Extract the [x, y] coordinate from the center of the cell holding the provided text.  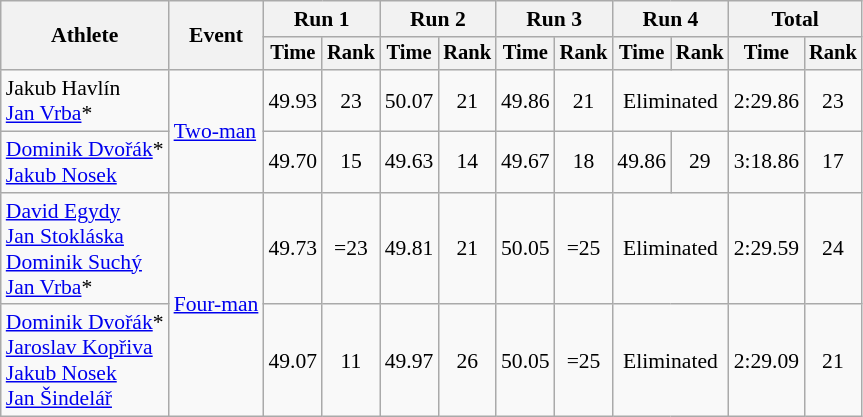
49.81 [410, 249]
49.63 [410, 162]
Two-man [216, 131]
2:29.86 [766, 100]
Four-man [216, 305]
15 [351, 162]
David EgydyJan StokláskaDominik SuchýJan Vrba* [85, 249]
Run 4 [670, 19]
14 [467, 162]
49.07 [292, 361]
26 [467, 361]
Dominik Dvořák*Jakub Nosek [85, 162]
Jakub HavlínJan Vrba* [85, 100]
18 [584, 162]
49.73 [292, 249]
Run 1 [321, 19]
49.97 [410, 361]
29 [700, 162]
17 [833, 162]
49.93 [292, 100]
Dominik Dvořák*Jaroslav KopřivaJakub NosekJan Šindelář [85, 361]
=23 [351, 249]
Run 3 [554, 19]
Total [796, 19]
2:29.09 [766, 361]
49.67 [526, 162]
2:29.59 [766, 249]
50.07 [410, 100]
11 [351, 361]
49.70 [292, 162]
24 [833, 249]
Athlete [85, 36]
Event [216, 36]
Run 2 [438, 19]
3:18.86 [766, 162]
